Search for the cell housing the specified text and yield its [X, Y] center coordinate. 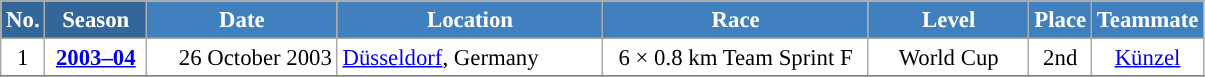
6 × 0.8 km Team Sprint F [736, 58]
Race [736, 20]
Level [948, 20]
Düsseldorf, Germany [470, 58]
Künzel [1147, 58]
No. [23, 20]
Teammate [1147, 20]
2003–04 [96, 58]
Place [1060, 20]
Season [96, 20]
Location [470, 20]
2nd [1060, 58]
26 October 2003 [242, 58]
1 [23, 58]
Date [242, 20]
World Cup [948, 58]
